For the text-containing cell, return its midpoint in [x, y] coordinate format. 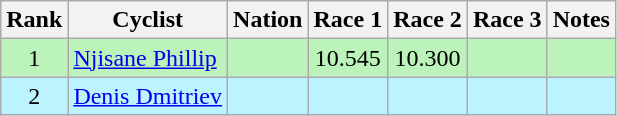
Rank [34, 20]
Notes [581, 20]
Njisane Phillip [148, 58]
Race 1 [348, 20]
1 [34, 58]
2 [34, 96]
Cyclist [148, 20]
Race 3 [507, 20]
Denis Dmitriev [148, 96]
Nation [268, 20]
10.300 [428, 58]
Race 2 [428, 20]
10.545 [348, 58]
